Provide the (x, y) coordinate of the cell's center where the given text is located.  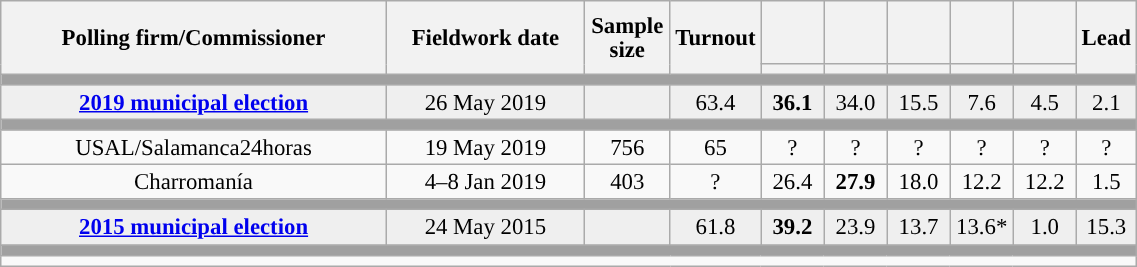
15.5 (918, 102)
19 May 2019 (485, 148)
18.0 (918, 182)
USAL/Salamanca24horas (194, 148)
63.4 (716, 102)
4–8 Jan 2019 (485, 182)
39.2 (792, 228)
23.9 (856, 228)
Turnout (716, 38)
Lead (1106, 38)
36.1 (792, 102)
756 (627, 148)
Sample size (627, 38)
27.9 (856, 182)
24 May 2015 (485, 228)
34.0 (856, 102)
403 (627, 182)
2.1 (1106, 102)
7.6 (982, 102)
Charromanía (194, 182)
4.5 (1044, 102)
Fieldwork date (485, 38)
15.3 (1106, 228)
13.6* (982, 228)
1.5 (1106, 182)
2015 municipal election (194, 228)
65 (716, 148)
2019 municipal election (194, 102)
Polling firm/Commissioner (194, 38)
13.7 (918, 228)
26.4 (792, 182)
61.8 (716, 228)
26 May 2019 (485, 102)
1.0 (1044, 228)
